Pinpoint the cell where the given text exists, returning its [X, Y] midpoint coordinate. 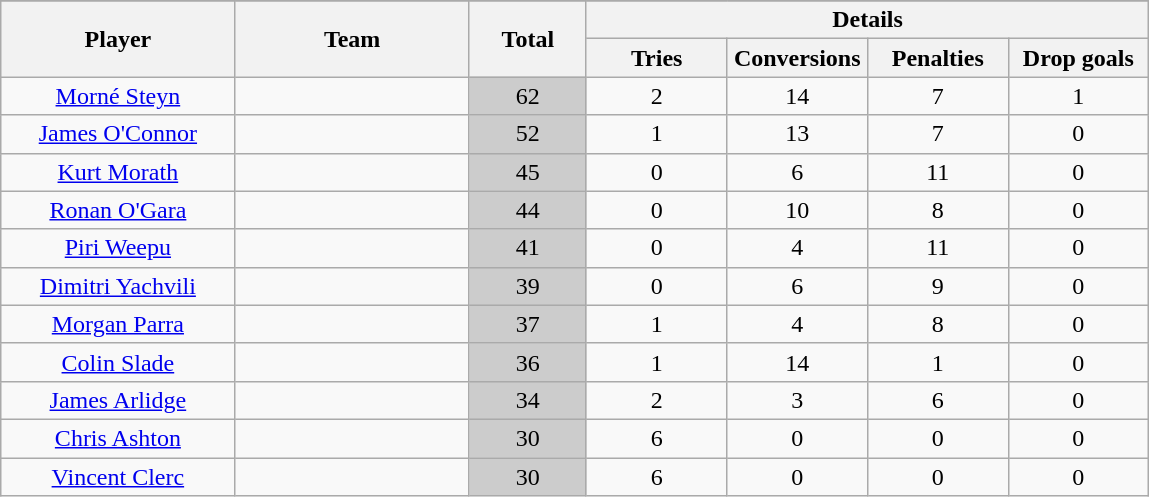
Tries [656, 58]
Vincent Clerc [118, 477]
62 [528, 96]
36 [528, 362]
13 [798, 134]
45 [528, 172]
37 [528, 324]
Drop goals [1078, 58]
9 [938, 286]
James O'Connor [118, 134]
Ronan O'Gara [118, 210]
Colin Slade [118, 362]
52 [528, 134]
James Arlidge [118, 400]
Penalties [938, 58]
Player [118, 39]
Morgan Parra [118, 324]
34 [528, 400]
10 [798, 210]
Morné Steyn [118, 96]
Kurt Morath [118, 172]
Piri Weepu [118, 248]
39 [528, 286]
Conversions [798, 58]
44 [528, 210]
Details [867, 20]
Total [528, 39]
Team [352, 39]
41 [528, 248]
3 [798, 400]
Chris Ashton [118, 438]
Dimitri Yachvili [118, 286]
